Provide the (X, Y) coordinate of the cell's center where the given text is located.  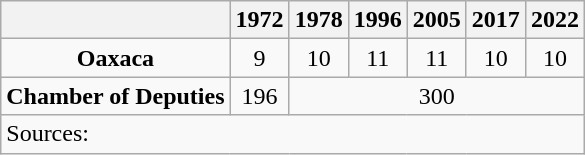
2017 (496, 20)
9 (260, 58)
300 (436, 96)
1978 (318, 20)
2022 (554, 20)
1972 (260, 20)
1996 (378, 20)
Sources: (293, 134)
2005 (436, 20)
196 (260, 96)
Chamber of Deputies (116, 96)
Oaxaca (116, 58)
